Locate the cell with the specified text and output its [X, Y] center coordinate. 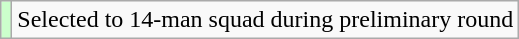
Selected to 14-man squad during preliminary round [266, 20]
